Return [X, Y] of the center of cell containing provided text 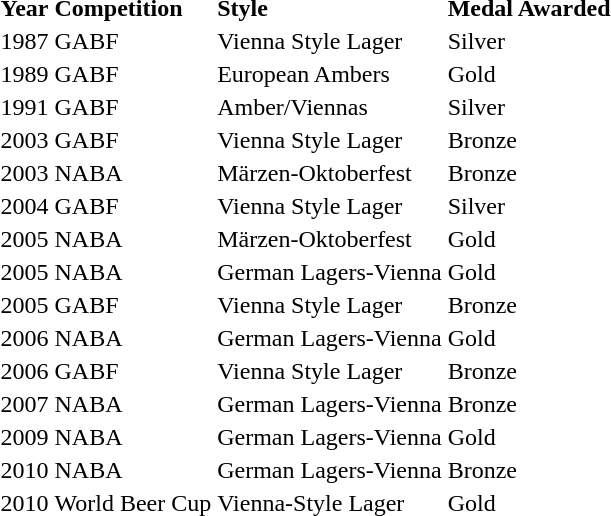
European Ambers [330, 74]
Amber/Viennas [330, 107]
